Extract the [X, Y] coordinate from the center of the cell holding the provided text.  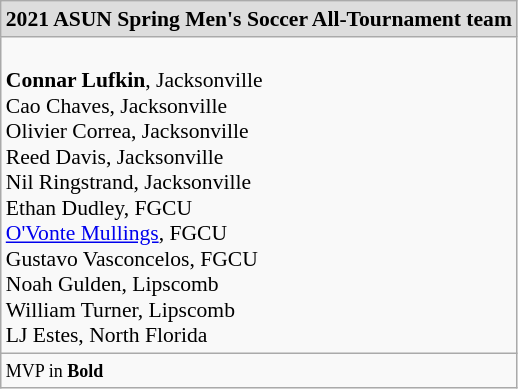
2021 ASUN Spring Men's Soccer All-Tournament team [259, 19]
MVP in Bold [259, 371]
